From the cell containing the given text, extract its center point as [X, Y] coordinate. 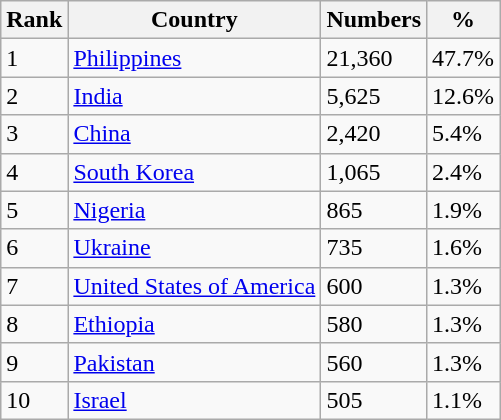
1.6% [464, 248]
865 [374, 210]
10 [34, 400]
5.4% [464, 134]
735 [374, 248]
5,625 [374, 96]
1 [34, 58]
580 [374, 324]
Nigeria [194, 210]
600 [374, 286]
% [464, 20]
1.9% [464, 210]
6 [34, 248]
Philippines [194, 58]
India [194, 96]
7 [34, 286]
South Korea [194, 172]
505 [374, 400]
560 [374, 362]
21,360 [374, 58]
8 [34, 324]
Rank [34, 20]
United States of America [194, 286]
5 [34, 210]
2 [34, 96]
9 [34, 362]
1,065 [374, 172]
China [194, 134]
Ethiopia [194, 324]
Israel [194, 400]
Ukraine [194, 248]
3 [34, 134]
Numbers [374, 20]
4 [34, 172]
1.1% [464, 400]
47.7% [464, 58]
Pakistan [194, 362]
2.4% [464, 172]
2,420 [374, 134]
12.6% [464, 96]
Country [194, 20]
